Locate the cell with the specified text and output its [x, y] center coordinate. 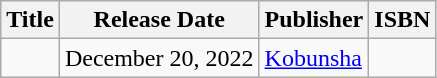
ISBN [402, 20]
Release Date [159, 20]
Title [30, 20]
December 20, 2022 [159, 58]
Publisher [314, 20]
Kobunsha [314, 58]
